For the text-containing cell, return its midpoint in (x, y) coordinate format. 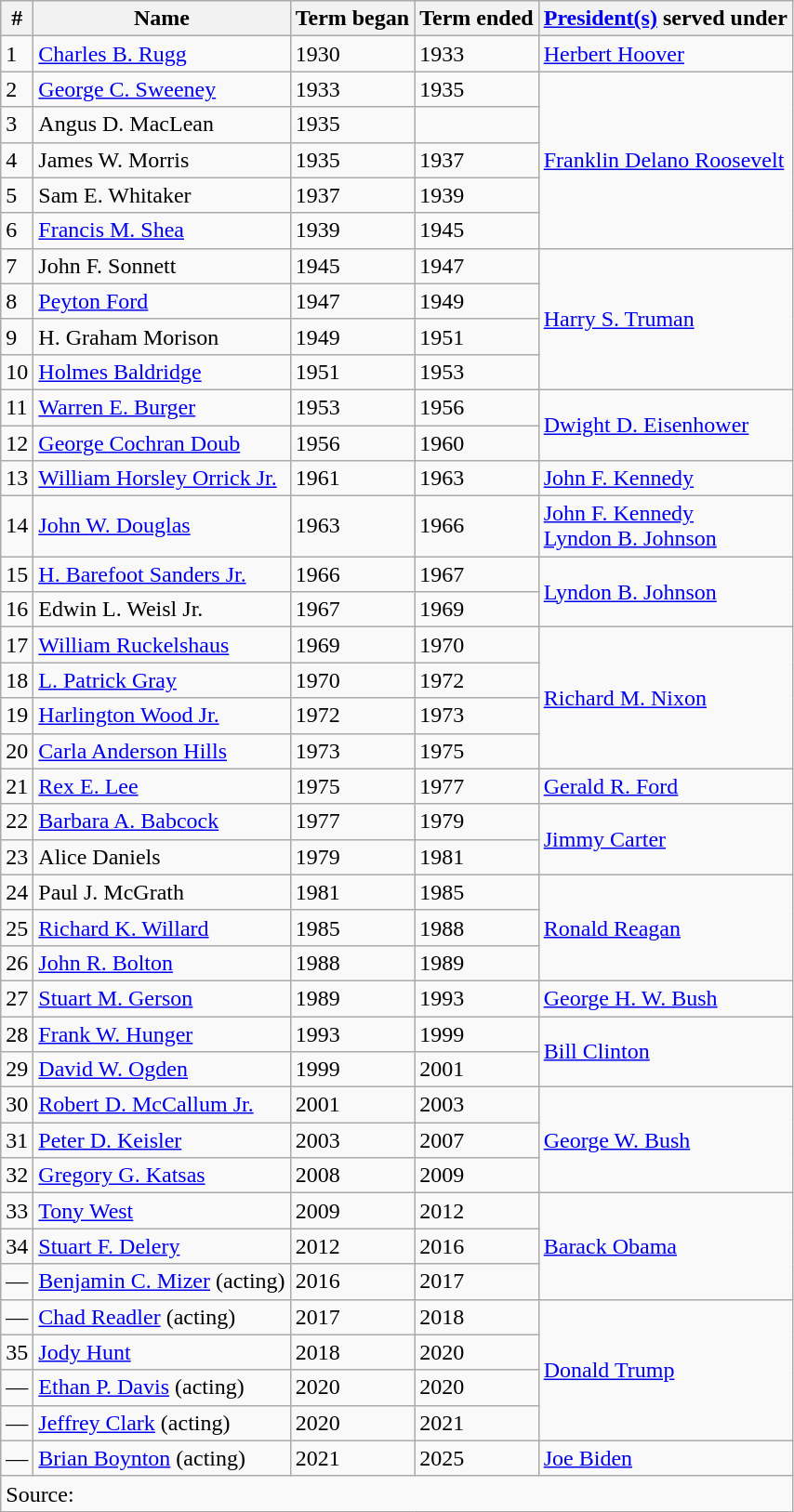
Sam E. Whitaker (162, 195)
9 (17, 336)
Barbara A. Babcock (162, 822)
7 (17, 266)
Paul J. McGrath (162, 892)
Holmes Baldridge (162, 372)
Chad Readler (acting) (162, 1317)
Source: (397, 1493)
Herbert Hoover (666, 54)
33 (17, 1211)
17 (17, 645)
2007 (477, 1140)
Term ended (477, 19)
Richard M. Nixon (666, 698)
H. Graham Morison (162, 336)
11 (17, 407)
24 (17, 892)
25 (17, 927)
Barack Obama (666, 1246)
James W. Morris (162, 160)
2 (17, 89)
Charles B. Rugg (162, 54)
William Ruckelshaus (162, 645)
1961 (352, 479)
15 (17, 574)
27 (17, 998)
22 (17, 822)
14 (17, 526)
1960 (477, 443)
1 (17, 54)
4 (17, 160)
Gerald R. Ford (666, 786)
Stuart F. Delery (162, 1246)
David W. Ogden (162, 1070)
Harry S. Truman (666, 319)
Harlington Wood Jr. (162, 716)
H. Barefoot Sanders Jr. (162, 574)
Angus D. MacLean (162, 125)
16 (17, 610)
Franklin Delano Roosevelt (666, 160)
34 (17, 1246)
Peyton Ford (162, 301)
Robert D. McCallum Jr. (162, 1105)
Ethan P. Davis (acting) (162, 1387)
Dwight D. Eisenhower (666, 425)
George Cochran Doub (162, 443)
3 (17, 125)
Carla Anderson Hills (162, 751)
Francis M. Shea (162, 230)
John R. Bolton (162, 963)
Tony West (162, 1211)
Jody Hunt (162, 1352)
Peter D. Keisler (162, 1140)
2008 (352, 1176)
Bill Clinton (666, 1052)
5 (17, 195)
Stuart M. Gerson (162, 998)
George W. Bush (666, 1140)
Term began (352, 19)
Rex E. Lee (162, 786)
13 (17, 479)
23 (17, 857)
19 (17, 716)
John W. Douglas (162, 526)
Jeffrey Clark (acting) (162, 1423)
2025 (477, 1458)
Donald Trump (666, 1370)
Jimmy Carter (666, 839)
Richard K. Willard (162, 927)
26 (17, 963)
Benjamin C. Mizer (acting) (162, 1282)
Edwin L. Weisl Jr. (162, 610)
29 (17, 1070)
1930 (352, 54)
31 (17, 1140)
8 (17, 301)
20 (17, 751)
George H. W. Bush (666, 998)
L. Patrick Gray (162, 680)
35 (17, 1352)
# (17, 19)
10 (17, 372)
30 (17, 1105)
6 (17, 230)
Name (162, 19)
Gregory G. Katsas (162, 1176)
21 (17, 786)
John F. KennedyLyndon B. Johnson (666, 526)
12 (17, 443)
18 (17, 680)
28 (17, 1034)
George C. Sweeney (162, 89)
Brian Boynton (acting) (162, 1458)
Alice Daniels (162, 857)
John F. Sonnett (162, 266)
Lyndon B. Johnson (666, 592)
William Horsley Orrick Jr. (162, 479)
32 (17, 1176)
Joe Biden (666, 1458)
John F. Kennedy (666, 479)
Warren E. Burger (162, 407)
Frank W. Hunger (162, 1034)
Ronald Reagan (666, 927)
President(s) served under (666, 19)
